Return (X, Y) of the center of cell containing provided text 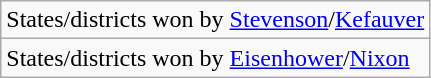
States/districts won by Stevenson/Kefauver (216, 20)
States/districts won by Eisenhower/Nixon (216, 58)
